Detect which cell encompasses the target text, then output its (X, Y) center coordinate. 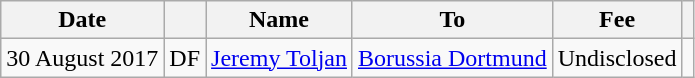
Borussia Dortmund (452, 58)
30 August 2017 (82, 58)
DF (185, 58)
Fee (617, 20)
Jeremy Toljan (280, 58)
Undisclosed (617, 58)
To (452, 20)
Name (280, 20)
Date (82, 20)
